Capture the cell that displays the provided text and extract its (X, Y) central coordinate. 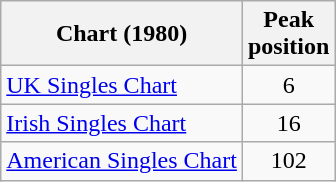
Irish Singles Chart (122, 123)
102 (288, 161)
Chart (1980) (122, 34)
16 (288, 123)
UK Singles Chart (122, 85)
6 (288, 85)
American Singles Chart (122, 161)
Peakposition (288, 34)
